Detect which cell encompasses the target text, then output its [x, y] center coordinate. 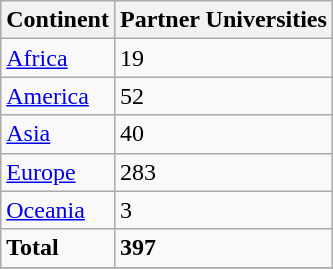
Partner Universities [223, 20]
Continent [58, 20]
283 [223, 172]
Africa [58, 58]
America [58, 96]
Asia [58, 134]
40 [223, 134]
19 [223, 58]
Total [58, 248]
Oceania [58, 210]
3 [223, 210]
52 [223, 96]
397 [223, 248]
Europe [58, 172]
